Detect which cell encompasses the target text, then output its (x, y) center coordinate. 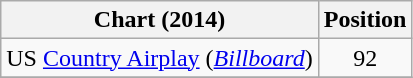
Chart (2014) (160, 20)
US Country Airplay (Billboard) (160, 58)
92 (365, 58)
Position (365, 20)
